Provide the (x, y) coordinate of the cell's center where the given text is located.  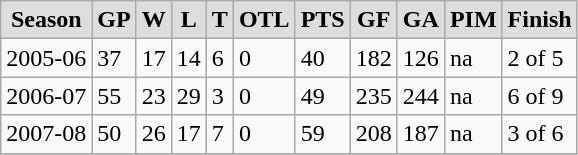
29 (188, 96)
PIM (473, 20)
3 (220, 96)
187 (420, 134)
2 of 5 (540, 58)
PTS (322, 20)
6 of 9 (540, 96)
GP (114, 20)
W (154, 20)
235 (374, 96)
126 (420, 58)
23 (154, 96)
L (188, 20)
59 (322, 134)
6 (220, 58)
244 (420, 96)
Season (46, 20)
26 (154, 134)
T (220, 20)
Finish (540, 20)
49 (322, 96)
2007-08 (46, 134)
55 (114, 96)
3 of 6 (540, 134)
182 (374, 58)
GF (374, 20)
2005-06 (46, 58)
50 (114, 134)
14 (188, 58)
208 (374, 134)
GA (420, 20)
2006-07 (46, 96)
OTL (264, 20)
37 (114, 58)
7 (220, 134)
40 (322, 58)
